Return the [x, y] coordinate for the center point of the cell that contains the specified text.  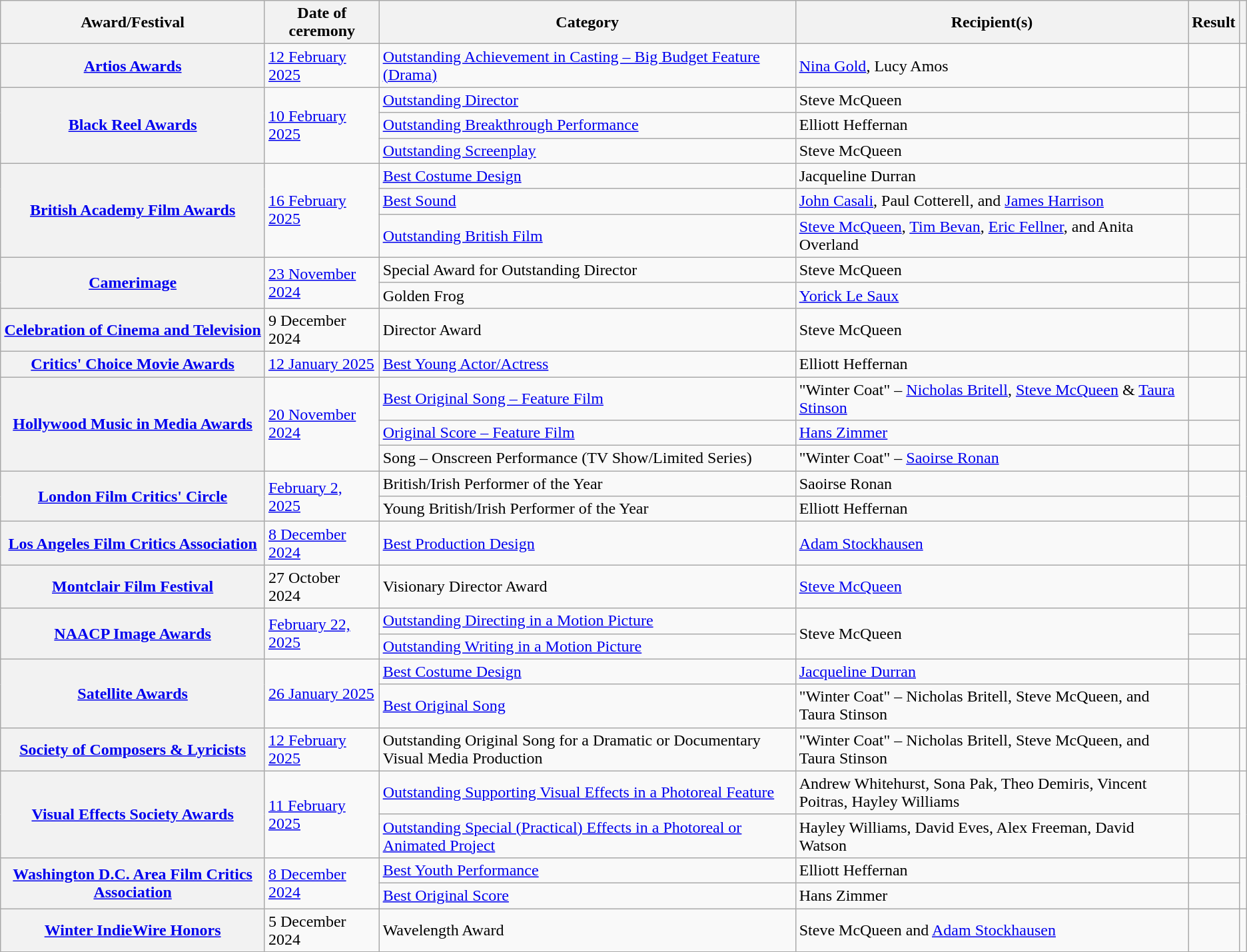
9 December 2024 [322, 329]
John Casali, Paul Cotterell, and James Harrison [992, 201]
"Winter Coat" – Saoirse Ronan [992, 458]
11 February 2025 [322, 814]
23 November 2024 [322, 282]
NAACP Image Awards [133, 634]
Andrew Whitehurst, Sona Pak, Theo Demiris, Vincent Poitras, Hayley Williams [992, 793]
Outstanding British Film [588, 236]
26 January 2025 [322, 693]
Golden Frog [588, 295]
Hollywood Music in Media Awards [133, 424]
Song – Onscreen Performance (TV Show/Limited Series) [588, 458]
Society of Composers & Lyricists [133, 749]
Date of ceremony [322, 23]
Best Original Score [588, 895]
Young British/Irish Performer of the Year [588, 509]
Original Score – Feature Film [588, 433]
Montclair Film Festival [133, 586]
27 October 2024 [322, 586]
Outstanding Director [588, 100]
Critics' Choice Movie Awards [133, 364]
Recipient(s) [992, 23]
British/Irish Performer of the Year [588, 484]
Visual Effects Society Awards [133, 814]
Outstanding Writing in a Motion Picture [588, 646]
Hayley Williams, David Eves, Alex Freeman, David Watson [992, 835]
February 22, 2025 [322, 634]
Winter IndieWire Honors [133, 930]
Artios Awards [133, 65]
Best Original Song – Feature Film [588, 398]
Outstanding Special (Practical) Effects in a Photoreal or Animated Project [588, 835]
Director Award [588, 329]
5 December 2024 [322, 930]
Special Award for Outstanding Director [588, 270]
Satellite Awards [133, 693]
February 2, 2025 [322, 496]
Celebration of Cinema and Television [133, 329]
London Film Critics' Circle [133, 496]
Result [1214, 23]
12 January 2025 [322, 364]
Black Reel Awards [133, 125]
Steve McQueen, Tim Bevan, Eric Fellner, and Anita Overland [992, 236]
Best Sound [588, 201]
Outstanding Achievement in Casting – Big Budget Feature (Drama) [588, 65]
Adam Stockhausen [992, 544]
Wavelength Award [588, 930]
Category [588, 23]
British Academy Film Awards [133, 211]
Steve McQueen and Adam Stockhausen [992, 930]
Best Original Song [588, 706]
Outstanding Directing in a Motion Picture [588, 621]
16 February 2025 [322, 211]
Best Youth Performance [588, 870]
Best Young Actor/Actress [588, 364]
Saoirse Ronan [992, 484]
Outstanding Screenplay [588, 151]
"Winter Coat" – Nicholas Britell, Steve McQueen & Taura Stinson [992, 398]
Los Angeles Film Critics Association [133, 544]
20 November 2024 [322, 424]
Washington D.C. Area Film Critics Association [133, 883]
Best Production Design [588, 544]
10 February 2025 [322, 125]
Outstanding Supporting Visual Effects in a Photoreal Feature [588, 793]
Yorick Le Saux [992, 295]
Outstanding Breakthrough Performance [588, 125]
Outstanding Original Song for a Dramatic or Documentary Visual Media Production [588, 749]
Camerimage [133, 282]
Nina Gold, Lucy Amos [992, 65]
Visionary Director Award [588, 586]
Award/Festival [133, 23]
